Capture the cell that displays the provided text and extract its (X, Y) central coordinate. 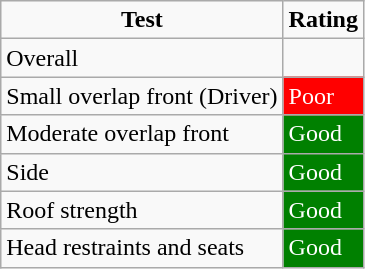
Moderate overlap front (142, 134)
Head restraints and seats (142, 248)
Small overlap front (Driver) (142, 96)
Test (142, 20)
Overall (142, 58)
Roof strength (142, 210)
Side (142, 172)
Poor (323, 96)
Rating (323, 20)
